Identify which cell holds the provided text, then report its [x, y] central coordinate. 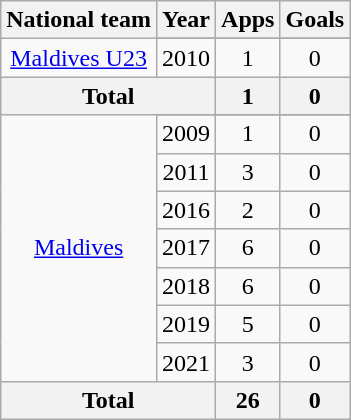
Maldives U23 [79, 58]
26 [248, 400]
Year [186, 20]
Maldives [79, 248]
2017 [186, 248]
2016 [186, 210]
5 [248, 324]
National team [79, 20]
Apps [248, 20]
Goals [315, 20]
2010 [186, 58]
2009 [186, 134]
2011 [186, 172]
2018 [186, 286]
2021 [186, 362]
2 [248, 210]
2019 [186, 324]
